Pinpoint the cell where the given text exists, returning its (x, y) midpoint coordinate. 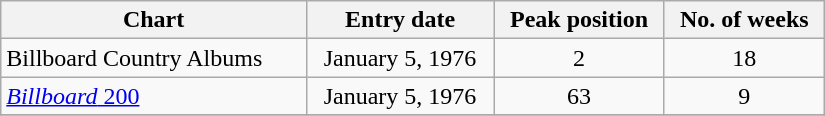
Billboard Country Albums (154, 58)
Entry date (400, 20)
Billboard 200 (154, 96)
Peak position (580, 20)
2 (580, 58)
Chart (154, 20)
63 (580, 96)
No. of weeks (744, 20)
18 (744, 58)
9 (744, 96)
